For the text-containing cell, return its midpoint in (x, y) coordinate format. 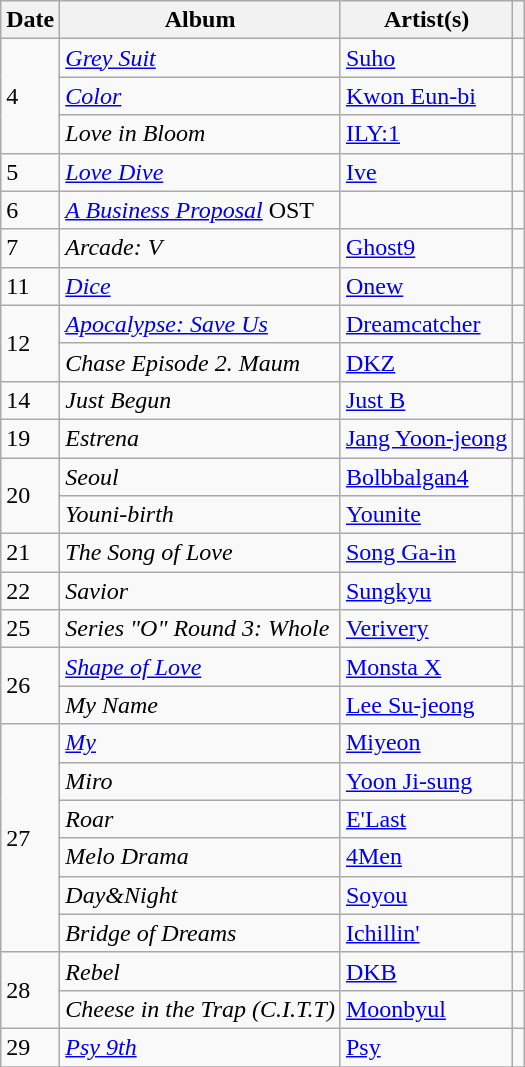
7 (30, 248)
Song Ga-in (426, 553)
Psy (426, 1047)
DKB (426, 971)
Grey Suit (200, 58)
Day&Night (200, 895)
Date (30, 20)
28 (30, 990)
12 (30, 343)
Suho (426, 58)
Melo Drama (200, 857)
Moonbyul (426, 1009)
Sungkyu (426, 591)
My Name (200, 705)
Just B (426, 400)
Ive (426, 172)
21 (30, 553)
Jang Yoon-jeong (426, 438)
5 (30, 172)
Rebel (200, 971)
Roar (200, 819)
Seoul (200, 477)
27 (30, 838)
20 (30, 496)
Miro (200, 781)
Youni-birth (200, 515)
Cheese in the Trap (C.I.T.T) (200, 1009)
14 (30, 400)
Chase Episode 2. Maum (200, 362)
ILY:1 (426, 134)
DKZ (426, 362)
Estrena (200, 438)
Savior (200, 591)
Arcade: V (200, 248)
A Business Proposal OST (200, 210)
E'Last (426, 819)
11 (30, 286)
Just Begun (200, 400)
Album (200, 20)
19 (30, 438)
25 (30, 629)
22 (30, 591)
Shape of Love (200, 667)
The Song of Love (200, 553)
26 (30, 686)
29 (30, 1047)
4Men (426, 857)
Miyeon (426, 743)
Monsta X (426, 667)
Artist(s) (426, 20)
Lee Su-jeong (426, 705)
Soyou (426, 895)
Psy 9th (200, 1047)
4 (30, 96)
Color (200, 96)
Yoon Ji-sung (426, 781)
6 (30, 210)
Dreamcatcher (426, 324)
Ghost9 (426, 248)
Younite (426, 515)
Onew (426, 286)
Ichillin' (426, 933)
Kwon Eun-bi (426, 96)
Bolbbalgan4 (426, 477)
Love in Bloom (200, 134)
Love Dive (200, 172)
My (200, 743)
Apocalypse: Save Us (200, 324)
Dice (200, 286)
Bridge of Dreams (200, 933)
Verivery (426, 629)
Series "O" Round 3: Whole (200, 629)
